Identify which cell holds the provided text, then report its (X, Y) central coordinate. 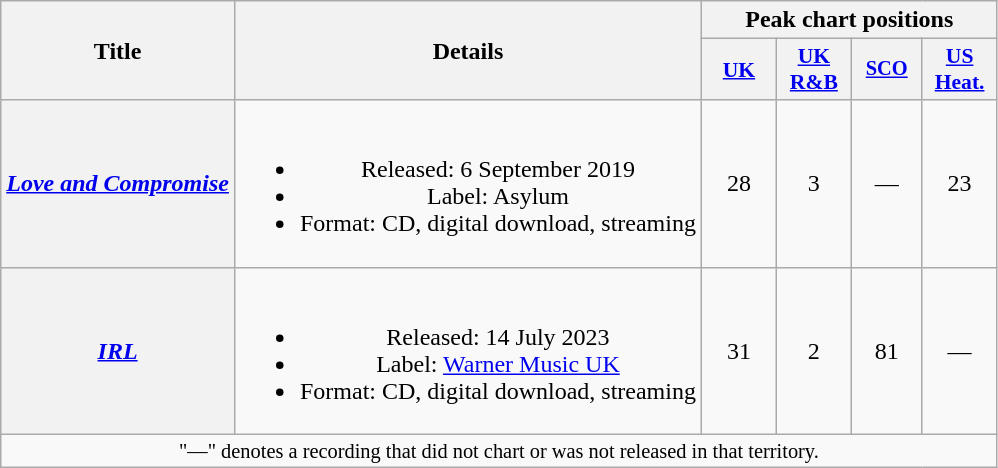
UKR&B (814, 70)
23 (960, 184)
81 (886, 350)
"—" denotes a recording that did not chart or was not released in that territory. (499, 451)
2 (814, 350)
UK (738, 70)
Peak chart positions (849, 20)
SCO (886, 70)
Released: 14 July 2023Label: Warner Music UKFormat: CD, digital download, streaming (468, 350)
Title (118, 50)
28 (738, 184)
IRL (118, 350)
31 (738, 350)
Love and Compromise (118, 184)
Released: 6 September 2019Label: AsylumFormat: CD, digital download, streaming (468, 184)
USHeat. (960, 70)
3 (814, 184)
Details (468, 50)
